Provide the [X, Y] coordinate of the cell's center where the given text is located.  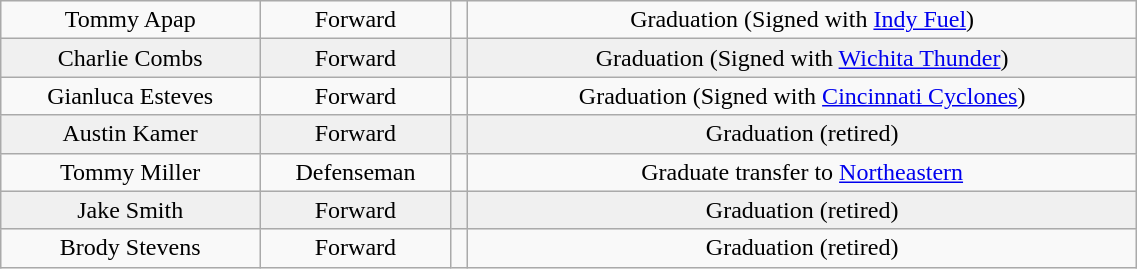
Charlie Combs [130, 58]
Graduate transfer to Northeastern [802, 172]
Tommy Apap [130, 20]
Defenseman [356, 172]
Austin Kamer [130, 134]
Tommy Miller [130, 172]
Graduation (Signed with Cincinnati Cyclones) [802, 96]
Gianluca Esteves [130, 96]
Brody Stevens [130, 248]
Graduation (Signed with Indy Fuel) [802, 20]
Jake Smith [130, 210]
Graduation (Signed with Wichita Thunder) [802, 58]
